From the cell containing the given text, extract its center point as [x, y] coordinate. 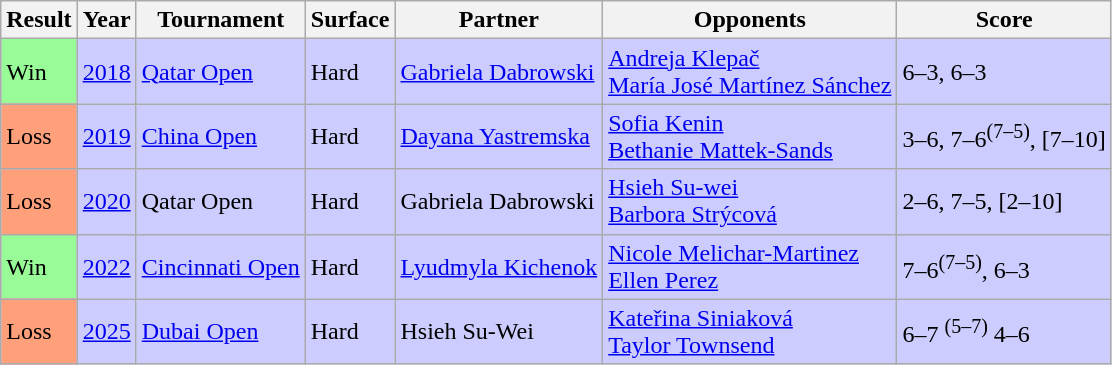
2–6, 7–5, [2–10] [1004, 202]
3–6, 7–6(7–5), [7–10] [1004, 136]
6–3, 6–3 [1004, 72]
2019 [106, 136]
2020 [106, 202]
6–7 (5–7) 4–6 [1004, 332]
Nicole Melichar-Martinez Ellen Perez [750, 266]
Dayana Yastremska [499, 136]
Result [39, 20]
2025 [106, 332]
Sofia Kenin Bethanie Mattek-Sands [750, 136]
Opponents [750, 20]
7–6(7–5), 6–3 [1004, 266]
Surface [350, 20]
Hsieh Su-wei Barbora Strýcová [750, 202]
Dubai Open [220, 332]
Kateřina Siniaková Taylor Townsend [750, 332]
Andreja Klepač María José Martínez Sánchez [750, 72]
Tournament [220, 20]
Lyudmyla Kichenok [499, 266]
Partner [499, 20]
Score [1004, 20]
2022 [106, 266]
Year [106, 20]
China Open [220, 136]
Hsieh Su-Wei [499, 332]
Cincinnati Open [220, 266]
2018 [106, 72]
